Return [x, y] of the center of cell containing provided text 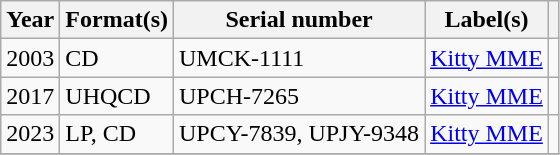
Year [30, 20]
UHQCD [117, 96]
LP, CD [117, 134]
Label(s) [487, 20]
CD [117, 58]
2017 [30, 96]
Serial number [300, 20]
UPCY-7839, UPJY-9348 [300, 134]
Format(s) [117, 20]
2023 [30, 134]
UMCK-1111 [300, 58]
UPCH-7265 [300, 96]
2003 [30, 58]
